Provide the (x, y) coordinate of the cell's center where the given text is located.  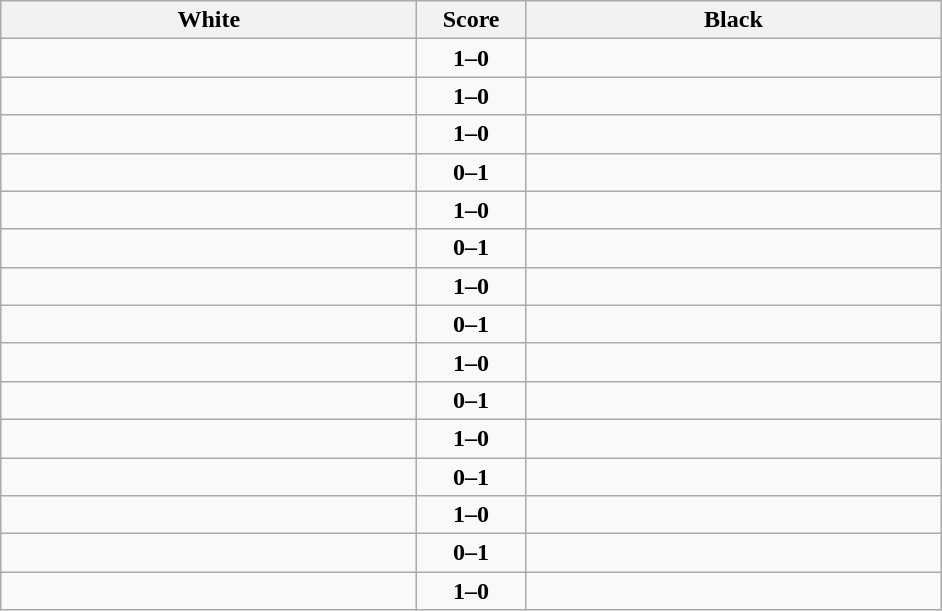
Score (472, 20)
Black (733, 20)
White (209, 20)
